Detect which cell encompasses the target text, then output its [x, y] center coordinate. 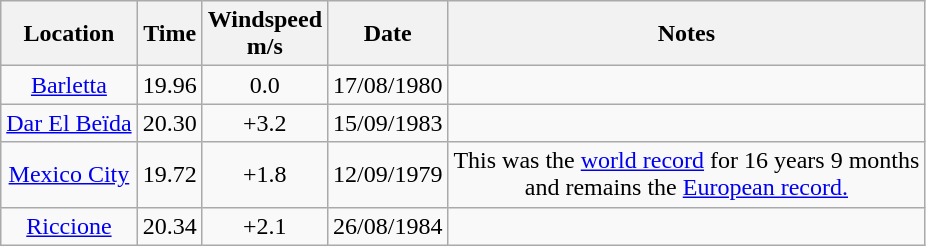
12/09/1979 [388, 174]
20.30 [170, 123]
Time [170, 34]
Windspeedm/s [264, 34]
0.0 [264, 85]
Dar El Beïda [69, 123]
+1.8 [264, 174]
This was the world record for 16 years 9 monthsand remains the European record. [686, 174]
Location [69, 34]
19.96 [170, 85]
+3.2 [264, 123]
15/09/1983 [388, 123]
26/08/1984 [388, 226]
Notes [686, 34]
+2.1 [264, 226]
Barletta [69, 85]
19.72 [170, 174]
Mexico City [69, 174]
Riccione [69, 226]
Date [388, 34]
17/08/1980 [388, 85]
20.34 [170, 226]
